Identify which cell holds the provided text, then report its [X, Y] central coordinate. 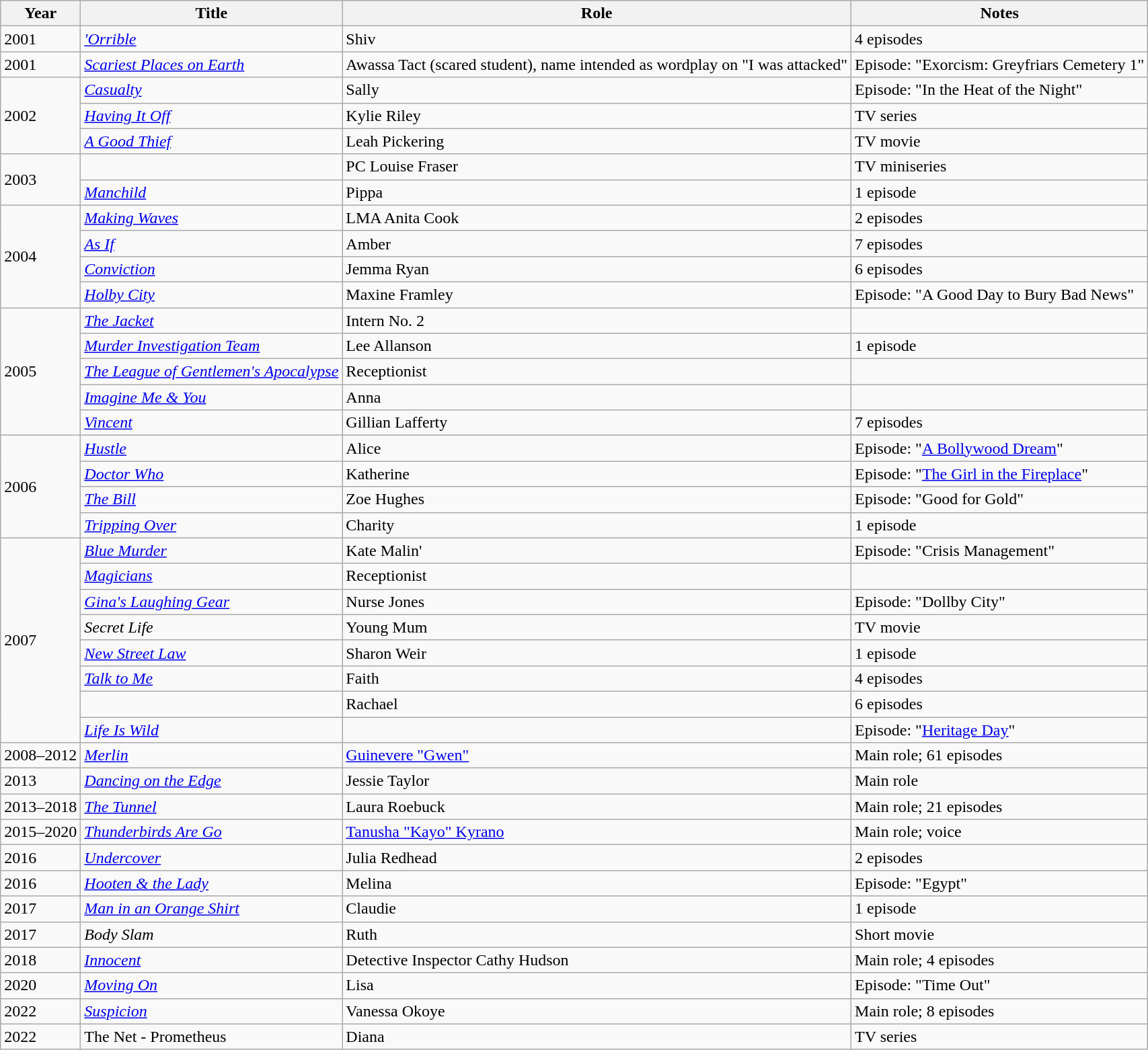
Nurse Jones [597, 602]
Episode: "Dollby City" [999, 602]
Maxine Framley [597, 294]
Doctor Who [211, 474]
Intern No. 2 [597, 321]
Main role; 61 episodes [999, 756]
Notes [999, 13]
Conviction [211, 269]
Jemma Ryan [597, 269]
Sally [597, 90]
Moving On [211, 985]
Episode: "Exorcism: Greyfriars Cemetery 1" [999, 65]
As If [211, 243]
Life Is Wild [211, 729]
Episode: "Good for Gold" [999, 499]
Title [211, 13]
2003 [40, 179]
Role [597, 13]
A Good Thief [211, 141]
Episode: "A Good Day to Bury Bad News" [999, 294]
2007 [40, 640]
Amber [597, 243]
Young Mum [597, 627]
Main role; 4 episodes [999, 960]
Main role; voice [999, 832]
Scariest Places on Earth [211, 65]
Tanusha "Kayo" Kyrano [597, 832]
2008–2012 [40, 756]
Episode: "Time Out" [999, 985]
Zoe Hughes [597, 499]
Main role; 21 episodes [999, 807]
Talk to Me [211, 678]
Hooten & the Lady [211, 883]
'Orrible [211, 39]
Detective Inspector Cathy Hudson [597, 960]
The League of Gentlemen's Apocalypse [211, 372]
Episode: "A Bollywood Dream" [999, 448]
Main role; 8 episodes [999, 1011]
Main role [999, 781]
2002 [40, 116]
Episode: "In the Heat of the Night" [999, 90]
Holby City [211, 294]
Man in an Orange Shirt [211, 909]
Diana [597, 1037]
PC Louise Fraser [597, 167]
Thunderbirds Are Go [211, 832]
Claudie [597, 909]
Vincent [211, 423]
Pippa [597, 192]
Undercover [211, 858]
Body Slam [211, 934]
Blue Murder [211, 551]
Gillian Lafferty [597, 423]
Julia Redhead [597, 858]
Innocent [211, 960]
Suspicion [211, 1011]
Episode: "Heritage Day" [999, 729]
Alice [597, 448]
2013 [40, 781]
Leah Pickering [597, 141]
Magicians [211, 576]
Lisa [597, 985]
TV miniseries [999, 167]
Hustle [211, 448]
Secret Life [211, 627]
Merlin [211, 756]
Faith [597, 678]
The Jacket [211, 321]
Episode: "Crisis Management" [999, 551]
Laura Roebuck [597, 807]
2018 [40, 960]
2005 [40, 372]
Lee Allanson [597, 346]
Sharon Weir [597, 653]
Kylie Riley [597, 116]
2006 [40, 487]
Manchild [211, 192]
2020 [40, 985]
Episode: "Egypt" [999, 883]
The Net - Prometheus [211, 1037]
Murder Investigation Team [211, 346]
The Tunnel [211, 807]
Shiv [597, 39]
2013–2018 [40, 807]
Having It Off [211, 116]
LMA Anita Cook [597, 218]
2015–2020 [40, 832]
Year [40, 13]
New Street Law [211, 653]
Anna [597, 397]
The Bill [211, 499]
Gina's Laughing Gear [211, 602]
Short movie [999, 934]
Charity [597, 525]
Vanessa Okoye [597, 1011]
Dancing on the Edge [211, 781]
Rachael [597, 704]
Melina [597, 883]
Making Waves [211, 218]
Ruth [597, 934]
Jessie Taylor [597, 781]
Kate Malin' [597, 551]
Casualty [211, 90]
2004 [40, 256]
Imagine Me & You [211, 397]
Episode: "The Girl in the Fireplace" [999, 474]
Tripping Over [211, 525]
Katherine [597, 474]
Awassa Tact (scared student), name intended as wordplay on "I was attacked" [597, 65]
Guinevere "Gwen" [597, 756]
